From the cell containing the given text, extract its center point as [x, y] coordinate. 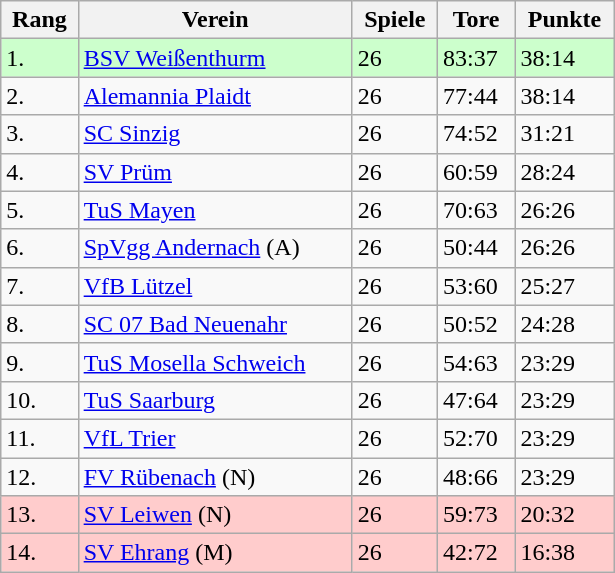
TuS Mosella Schweich [215, 362]
11. [40, 438]
TuS Mayen [215, 210]
16:38 [564, 553]
83:37 [476, 58]
TuS Saarburg [215, 400]
8. [40, 324]
VfL Trier [215, 438]
SC Sinzig [215, 134]
60:59 [476, 172]
25:27 [564, 286]
SV Ehrang (M) [215, 553]
53:60 [476, 286]
42:72 [476, 553]
14. [40, 553]
4. [40, 172]
31:21 [564, 134]
5. [40, 210]
Punkte [564, 20]
3. [40, 134]
74:52 [476, 134]
9. [40, 362]
7. [40, 286]
Alemannia Plaidt [215, 96]
54:63 [476, 362]
SC 07 Bad Neuenahr [215, 324]
50:52 [476, 324]
20:32 [564, 515]
10. [40, 400]
47:64 [476, 400]
24:28 [564, 324]
52:70 [476, 438]
VfB Lützel [215, 286]
1. [40, 58]
Rang [40, 20]
Tore [476, 20]
SpVgg Andernach (A) [215, 248]
13. [40, 515]
6. [40, 248]
SV Prüm [215, 172]
28:24 [564, 172]
Spiele [394, 20]
70:63 [476, 210]
50:44 [476, 248]
FV Rübenach (N) [215, 477]
2. [40, 96]
SV Leiwen (N) [215, 515]
Verein [215, 20]
BSV Weißenthurm [215, 58]
48:66 [476, 477]
77:44 [476, 96]
59:73 [476, 515]
12. [40, 477]
